From the cell containing the given text, extract its center point as (X, Y) coordinate. 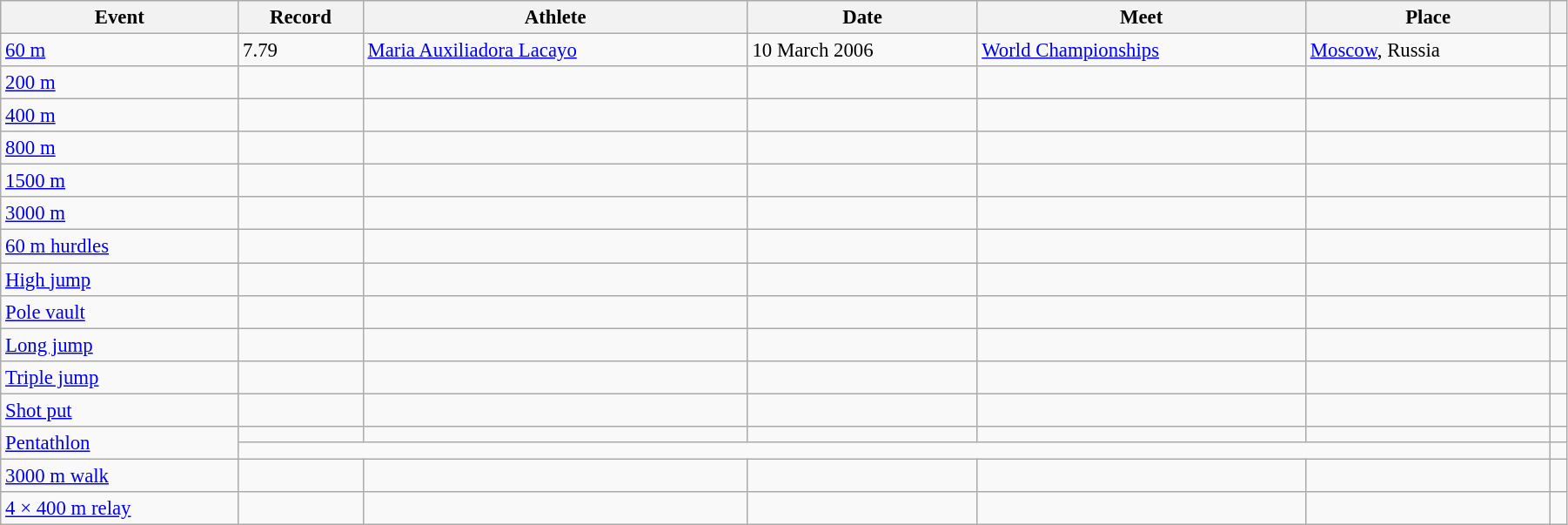
High jump (120, 279)
10 March 2006 (862, 50)
800 m (120, 148)
200 m (120, 83)
Date (862, 17)
Moscow, Russia (1427, 50)
Pentathlon (120, 443)
Athlete (555, 17)
Place (1427, 17)
3000 m walk (120, 475)
3000 m (120, 213)
Event (120, 17)
60 m (120, 50)
400 m (120, 116)
Meet (1142, 17)
Long jump (120, 345)
World Championships (1142, 50)
Shot put (120, 410)
Pole vault (120, 312)
7.79 (301, 50)
Triple jump (120, 377)
4 × 400 m relay (120, 508)
60 m hurdles (120, 246)
Record (301, 17)
1500 m (120, 181)
Maria Auxiliadora Lacayo (555, 50)
